Determine the (X, Y) coordinate at the center of the cell enclosing the given text.  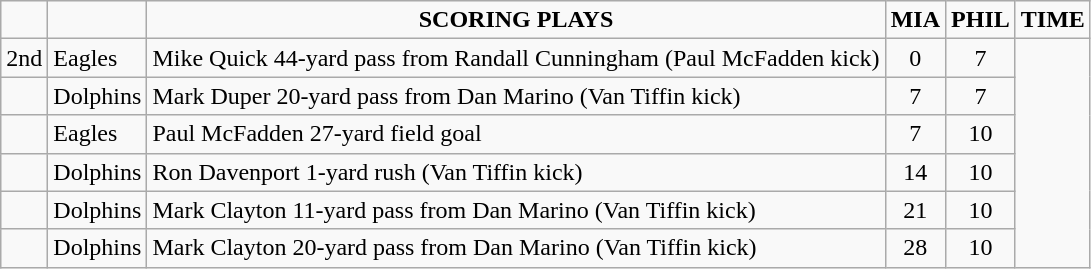
28 (915, 248)
TIME (1052, 20)
Paul McFadden 27-yard field goal (516, 134)
14 (915, 172)
Mark Duper 20-yard pass from Dan Marino (Van Tiffin kick) (516, 96)
Ron Davenport 1-yard rush (Van Tiffin kick) (516, 172)
2nd (24, 58)
PHIL (981, 20)
Mike Quick 44-yard pass from Randall Cunningham (Paul McFadden kick) (516, 58)
21 (915, 210)
0 (915, 58)
MIA (915, 20)
Mark Clayton 11-yard pass from Dan Marino (Van Tiffin kick) (516, 210)
SCORING PLAYS (516, 20)
Mark Clayton 20-yard pass from Dan Marino (Van Tiffin kick) (516, 248)
